Scan for the cell matching the given text and deliver its [X, Y] coordinate at center. 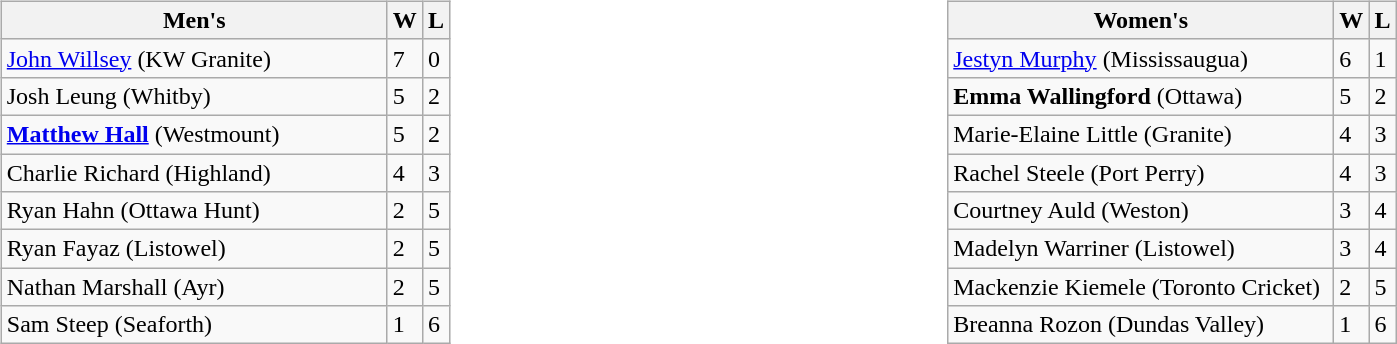
Matthew Hall (Westmount) [194, 134]
Rachel Steele (Port Perry) [1141, 173]
Women's [1141, 20]
Jestyn Murphy (Mississaugua) [1141, 58]
7 [404, 58]
Marie-Elaine Little (Granite) [1141, 134]
Josh Leung (Whitby) [194, 96]
Men's [194, 20]
Sam Steep (Seaforth) [194, 325]
0 [436, 58]
Ryan Hahn (Ottawa Hunt) [194, 211]
Charlie Richard (Highland) [194, 173]
Ryan Fayaz (Listowel) [194, 249]
John Willsey (KW Granite) [194, 58]
Courtney Auld (Weston) [1141, 211]
Emma Wallingford (Ottawa) [1141, 96]
Nathan Marshall (Ayr) [194, 287]
Madelyn Warriner (Listowel) [1141, 249]
Mackenzie Kiemele (Toronto Cricket) [1141, 287]
Breanna Rozon (Dundas Valley) [1141, 325]
